Return (x, y) of the center of cell containing provided text 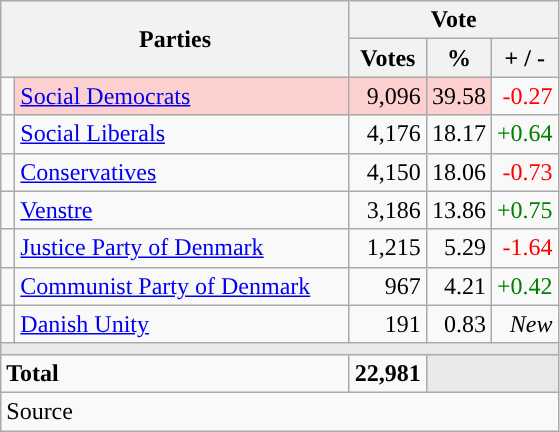
Social Liberals (182, 134)
5.29 (458, 248)
+0.42 (524, 286)
13.86 (458, 210)
Total (176, 373)
967 (388, 286)
New (524, 324)
Conservatives (182, 172)
1,215 (388, 248)
3,186 (388, 210)
9,096 (388, 96)
% (458, 58)
+ / - (524, 58)
-1.64 (524, 248)
Justice Party of Denmark (182, 248)
Danish Unity (182, 324)
Source (280, 411)
+0.75 (524, 210)
18.17 (458, 134)
191 (388, 324)
4.21 (458, 286)
Venstre (182, 210)
-0.73 (524, 172)
22,981 (388, 373)
39.58 (458, 96)
4,176 (388, 134)
-0.27 (524, 96)
Parties (176, 39)
4,150 (388, 172)
+0.64 (524, 134)
0.83 (458, 324)
Votes (388, 58)
Social Democrats (182, 96)
Vote (454, 20)
Communist Party of Denmark (182, 286)
18.06 (458, 172)
